Return the (X, Y) coordinate for the center point of the cell that contains the specified text.  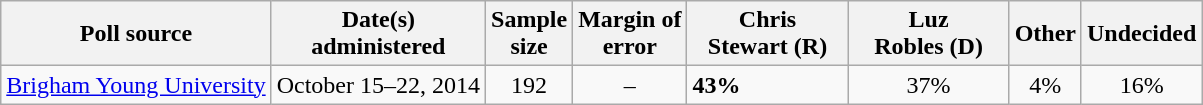
37% (928, 85)
Brigham Young University (136, 85)
Undecided (1141, 34)
16% (1141, 85)
43% (768, 85)
192 (530, 85)
LuzRobles (D) (928, 34)
October 15–22, 2014 (378, 85)
Samplesize (530, 34)
Margin oferror (630, 34)
ChrisStewart (R) (768, 34)
– (630, 85)
4% (1045, 85)
Date(s)administered (378, 34)
Other (1045, 34)
Poll source (136, 34)
